Scan for the cell matching the given text and deliver its (X, Y) coordinate at center. 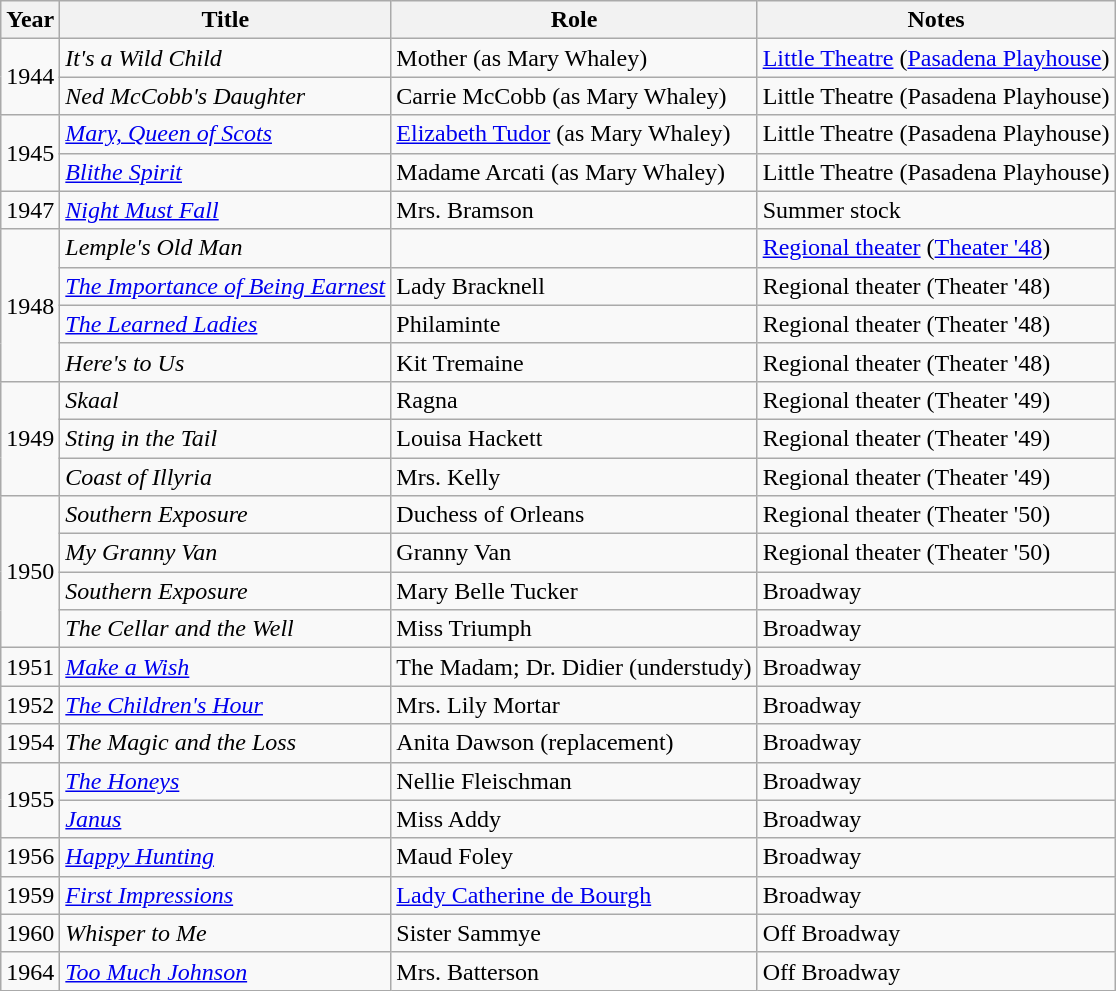
Lemple's Old Man (226, 248)
1945 (30, 153)
Here's to Us (226, 362)
1955 (30, 800)
Miss Triumph (574, 629)
1960 (30, 933)
Title (226, 20)
Janus (226, 819)
1949 (30, 438)
1951 (30, 667)
Mary Belle Tucker (574, 591)
1950 (30, 572)
Mary, Queen of Scots (226, 134)
Year (30, 20)
1947 (30, 210)
Mrs. Bramson (574, 210)
1964 (30, 971)
Lady Bracknell (574, 286)
It's a Wild Child (226, 58)
Mrs. Lily Mortar (574, 705)
Whisper to Me (226, 933)
Lady Catherine de Bourgh (574, 895)
1959 (30, 895)
1954 (30, 743)
Mother (as Mary Whaley) (574, 58)
Sting in the Tail (226, 438)
Madame Arcati (as Mary Whaley) (574, 172)
The Learned Ladies (226, 324)
Skaal (226, 400)
First Impressions (226, 895)
Happy Hunting (226, 857)
Philaminte (574, 324)
Anita Dawson (replacement) (574, 743)
Sister Sammye (574, 933)
1948 (30, 305)
Kit Tremaine (574, 362)
The Madam; Dr. Didier (understudy) (574, 667)
The Honeys (226, 781)
Too Much Johnson (226, 971)
Maud Foley (574, 857)
Mrs. Kelly (574, 477)
The Children's Hour (226, 705)
1944 (30, 77)
Coast of Illyria (226, 477)
My Granny Van (226, 553)
The Magic and the Loss (226, 743)
Nellie Fleischman (574, 781)
Duchess of Orleans (574, 515)
Elizabeth Tudor (as Mary Whaley) (574, 134)
Mrs. Batterson (574, 971)
Ned McCobb's Daughter (226, 96)
Blithe Spirit (226, 172)
Granny Van (574, 553)
Miss Addy (574, 819)
Notes (936, 20)
The Cellar and the Well (226, 629)
Make a Wish (226, 667)
Carrie McCobb (as Mary Whaley) (574, 96)
1956 (30, 857)
The Importance of Being Earnest (226, 286)
Role (574, 20)
Summer stock (936, 210)
Night Must Fall (226, 210)
1952 (30, 705)
Louisa Hackett (574, 438)
Ragna (574, 400)
